Pinpoint the cell where the given text exists, returning its [x, y] midpoint coordinate. 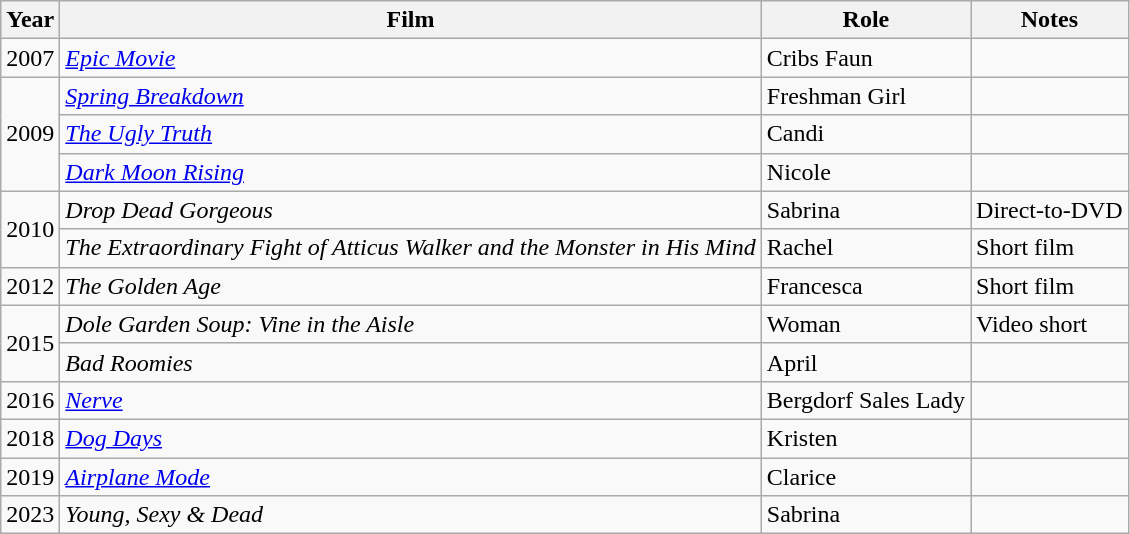
Film [410, 20]
2012 [30, 286]
Nicole [866, 172]
Young, Sexy & Dead [410, 515]
Francesca [866, 286]
The Ugly Truth [410, 134]
Bergdorf Sales Lady [866, 400]
Dog Days [410, 438]
Year [30, 20]
Video short [1050, 324]
2009 [30, 134]
2019 [30, 477]
2016 [30, 400]
Dole Garden Soup: Vine in the Aisle [410, 324]
Clarice [866, 477]
2007 [30, 58]
Kristen [866, 438]
Drop Dead Gorgeous [410, 210]
Woman [866, 324]
Cribs Faun [866, 58]
2023 [30, 515]
Dark Moon Rising [410, 172]
Spring Breakdown [410, 96]
Candi [866, 134]
Nerve [410, 400]
Notes [1050, 20]
Airplane Mode [410, 477]
Freshman Girl [866, 96]
Rachel [866, 248]
2018 [30, 438]
Role [866, 20]
The Extraordinary Fight of Atticus Walker and the Monster in His Mind [410, 248]
The Golden Age [410, 286]
Direct-to-DVD [1050, 210]
Bad Roomies [410, 362]
April [866, 362]
Epic Movie [410, 58]
2010 [30, 229]
2015 [30, 343]
